Scan for the cell matching the given text and deliver its [x, y] coordinate at center. 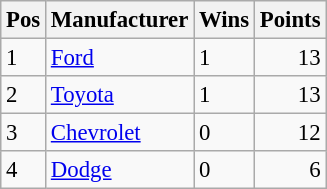
6 [290, 170]
Pos [24, 20]
Chevrolet [120, 133]
Dodge [120, 170]
Points [290, 20]
2 [24, 95]
Manufacturer [120, 20]
Wins [224, 20]
Toyota [120, 95]
4 [24, 170]
3 [24, 133]
12 [290, 133]
Ford [120, 58]
